Scan for the cell matching the given text and deliver its [x, y] coordinate at center. 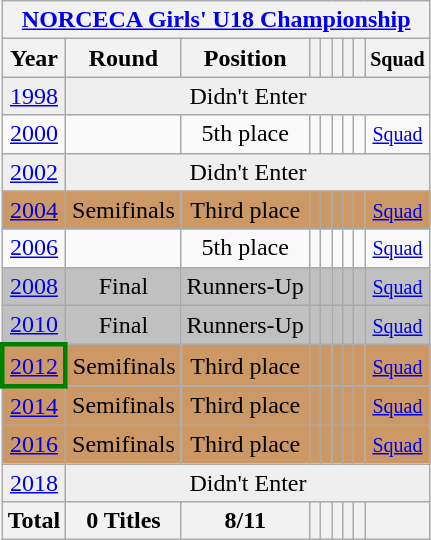
2000 [34, 134]
8/11 [245, 521]
2014 [34, 406]
NORCECA Girls' U18 Championship [216, 20]
Position [245, 58]
2010 [34, 325]
2016 [34, 444]
2018 [34, 483]
2006 [34, 248]
2002 [34, 172]
Round [124, 58]
0 Titles [124, 521]
2004 [34, 210]
2012 [34, 366]
1998 [34, 96]
Total [34, 521]
Year [34, 58]
2008 [34, 286]
